Capture the cell that displays the provided text and extract its (x, y) central coordinate. 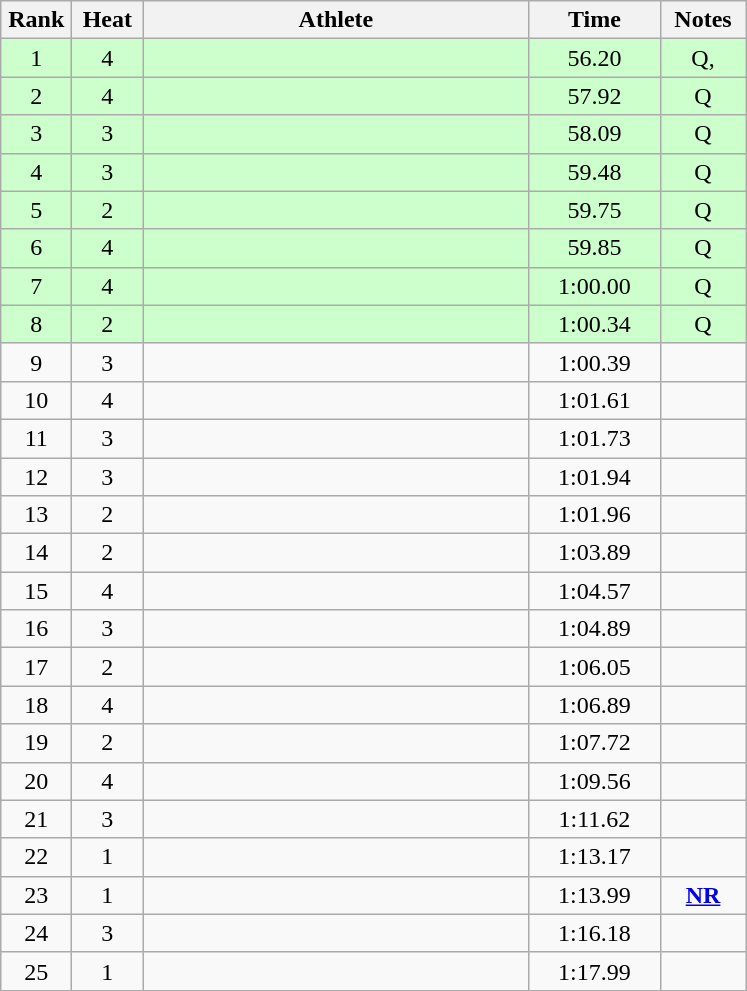
19 (36, 743)
22 (36, 857)
1:11.62 (594, 819)
15 (36, 591)
1:01.61 (594, 400)
1:01.94 (594, 477)
1:00.00 (594, 286)
1:04.89 (594, 629)
59.85 (594, 248)
1:01.73 (594, 438)
8 (36, 324)
20 (36, 781)
Time (594, 20)
18 (36, 705)
59.75 (594, 210)
57.92 (594, 96)
6 (36, 248)
Rank (36, 20)
1:03.89 (594, 553)
Notes (703, 20)
25 (36, 971)
1:06.05 (594, 667)
9 (36, 362)
58.09 (594, 134)
Heat (108, 20)
14 (36, 553)
11 (36, 438)
Athlete (336, 20)
1:16.18 (594, 933)
Q, (703, 58)
1:04.57 (594, 591)
1:00.39 (594, 362)
1:06.89 (594, 705)
23 (36, 895)
1:07.72 (594, 743)
17 (36, 667)
21 (36, 819)
1:13.99 (594, 895)
16 (36, 629)
1:01.96 (594, 515)
5 (36, 210)
56.20 (594, 58)
1:13.17 (594, 857)
7 (36, 286)
24 (36, 933)
1:17.99 (594, 971)
1:00.34 (594, 324)
59.48 (594, 172)
12 (36, 477)
1:09.56 (594, 781)
13 (36, 515)
10 (36, 400)
NR (703, 895)
